From the cell containing the given text, extract its center point as (x, y) coordinate. 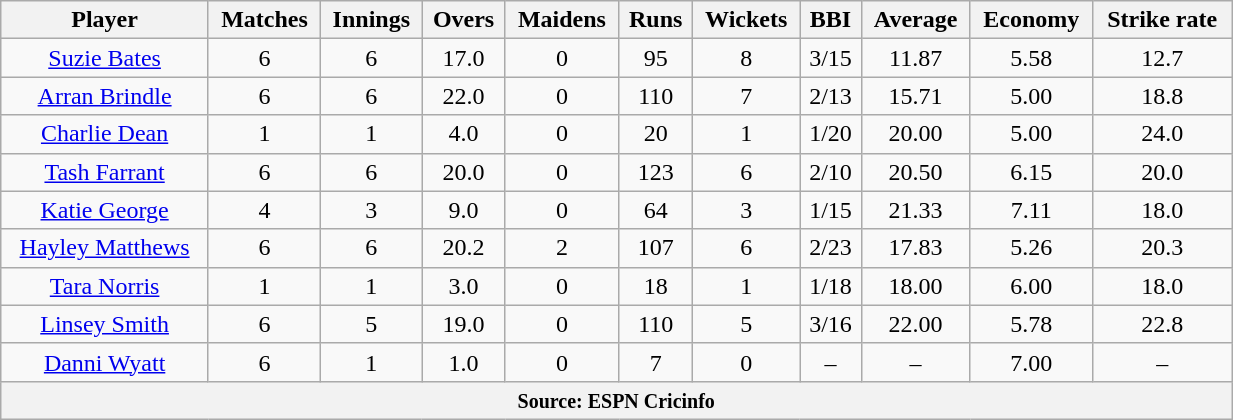
7.00 (1032, 362)
Danni Wyatt (105, 362)
Tash Farrant (105, 172)
Runs (656, 20)
18 (656, 286)
20.50 (915, 172)
18.00 (915, 286)
7.11 (1032, 210)
95 (656, 58)
Arran Brindle (105, 96)
12.7 (1162, 58)
123 (656, 172)
15.71 (915, 96)
11.87 (915, 58)
3/16 (831, 324)
BBI (831, 20)
Tara Norris (105, 286)
Innings (372, 20)
107 (656, 248)
18.8 (1162, 96)
1/18 (831, 286)
20.2 (464, 248)
17.0 (464, 58)
Strike rate (1162, 20)
Source: ESPN Cricinfo (616, 400)
Maidens (562, 20)
2/23 (831, 248)
6.15 (1032, 172)
Average (915, 20)
21.33 (915, 210)
1/20 (831, 134)
5.78 (1032, 324)
Suzie Bates (105, 58)
22.0 (464, 96)
3.0 (464, 286)
Charlie Dean (105, 134)
4 (264, 210)
2/13 (831, 96)
22.8 (1162, 324)
3/15 (831, 58)
20.3 (1162, 248)
Economy (1032, 20)
Matches (264, 20)
20 (656, 134)
19.0 (464, 324)
Hayley Matthews (105, 248)
2/10 (831, 172)
9.0 (464, 210)
20.00 (915, 134)
Linsey Smith (105, 324)
6.00 (1032, 286)
24.0 (1162, 134)
17.83 (915, 248)
Overs (464, 20)
2 (562, 248)
Katie George (105, 210)
4.0 (464, 134)
Player (105, 20)
5.26 (1032, 248)
Wickets (746, 20)
5.58 (1032, 58)
22.00 (915, 324)
8 (746, 58)
64 (656, 210)
1.0 (464, 362)
1/15 (831, 210)
